Detect which cell encompasses the target text, then output its (x, y) center coordinate. 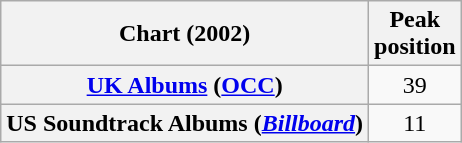
Peakposition (415, 34)
UK Albums (OCC) (185, 85)
11 (415, 123)
US Soundtrack Albums (Billboard) (185, 123)
39 (415, 85)
Chart (2002) (185, 34)
